Provide the [x, y] coordinate of the cell's center where the given text is located.  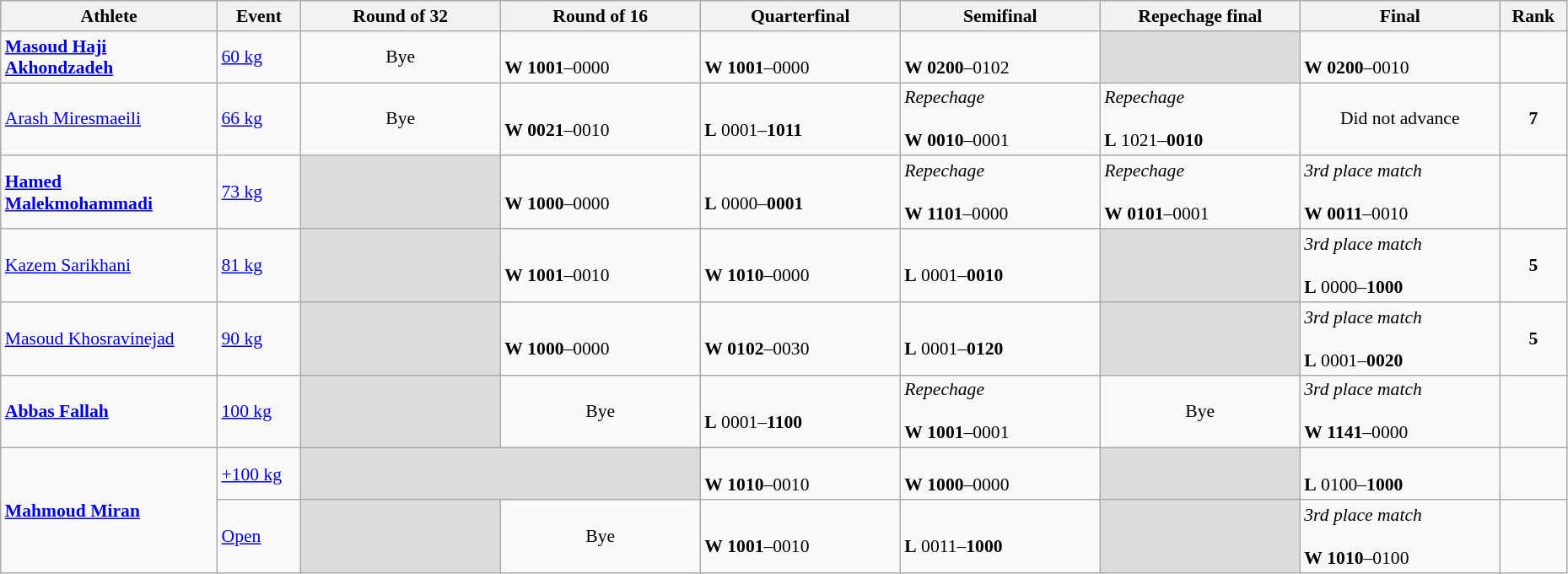
7 [1533, 120]
Round of 16 [601, 16]
W 1010–0010 [800, 474]
+100 kg [260, 474]
W 0021–0010 [601, 120]
Mahmoud Miran [110, 511]
Kazem Sarikhani [110, 265]
Masoud Haji Akhondzadeh [110, 57]
3rd place matchL 0000–1000 [1400, 265]
Masoud Khosravinejad [110, 339]
3rd place matchW 1141–0000 [1400, 412]
100 kg [260, 412]
RepechageW 1001–0001 [1000, 412]
L 0001–1100 [800, 412]
Semifinal [1000, 16]
L 0001–0120 [1000, 339]
3rd place matchW 1010–0100 [1400, 537]
3rd place matchL 0001–0020 [1400, 339]
Hamed Malekmohammadi [110, 192]
RepechageL 1021–0010 [1199, 120]
81 kg [260, 265]
66 kg [260, 120]
RepechageW 0101–0001 [1199, 192]
Quarterfinal [800, 16]
Did not advance [1400, 120]
Athlete [110, 16]
90 kg [260, 339]
RepechageW 0010–0001 [1000, 120]
L 0100–1000 [1400, 474]
Repechage final [1199, 16]
Arash Miresmaeili [110, 120]
W 0102–0030 [800, 339]
Rank [1533, 16]
W 0200–0010 [1400, 57]
Open [260, 537]
Final [1400, 16]
L 0001–0010 [1000, 265]
Abbas Fallah [110, 412]
L 0011–1000 [1000, 537]
RepechageW 1101–0000 [1000, 192]
3rd place matchW 0011–0010 [1400, 192]
Event [260, 16]
W 1010–0000 [800, 265]
Round of 32 [400, 16]
L 0000–0001 [800, 192]
60 kg [260, 57]
73 kg [260, 192]
W 0200–0102 [1000, 57]
L 0001–1011 [800, 120]
